Locate the cell with the specified text and output its (X, Y) center coordinate. 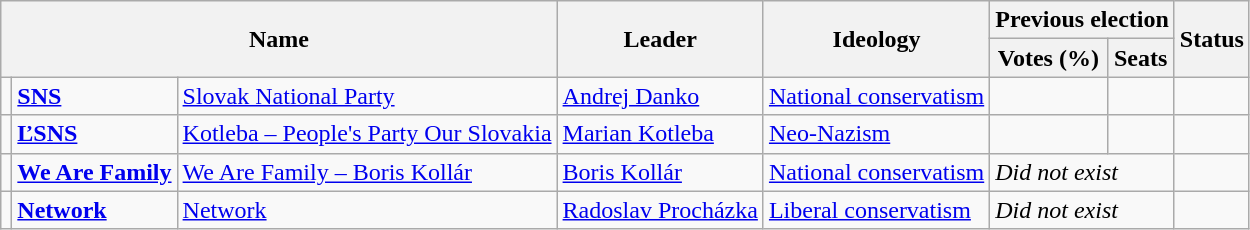
We Are Family – Boris Kollár (367, 172)
SNS (94, 96)
Liberal conservatism (876, 210)
Andrej Danko (660, 96)
We Are Family (94, 172)
Radoslav Procházka (660, 210)
Marian Kotleba (660, 134)
Slovak National Party (367, 96)
Boris Kollár (660, 172)
Leader (660, 39)
Votes (%) (1048, 58)
Ideology (876, 39)
Previous election (1082, 20)
Kotleba – People's Party Our Slovakia (367, 134)
Seats (1140, 58)
ĽSNS (94, 134)
Name (279, 39)
Status (1212, 39)
Neo-Nazism (876, 134)
